Detect which cell encompasses the target text, then output its (x, y) center coordinate. 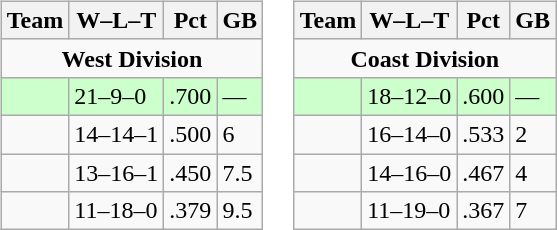
7 (533, 211)
13–16–1 (116, 173)
.379 (190, 211)
18–12–0 (410, 96)
7.5 (240, 173)
.700 (190, 96)
4 (533, 173)
14–16–0 (410, 173)
11–18–0 (116, 211)
6 (240, 134)
2 (533, 134)
.500 (190, 134)
11–19–0 (410, 211)
.467 (484, 173)
21–9–0 (116, 96)
.450 (190, 173)
.367 (484, 211)
.533 (484, 134)
14–14–1 (116, 134)
Coast Division (424, 58)
West Division (132, 58)
.600 (484, 96)
16–14–0 (410, 134)
9.5 (240, 211)
